Output the (X, Y) coordinate of the center of the cell containing the given text.  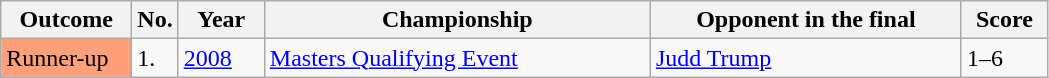
Score (1004, 20)
1–6 (1004, 58)
Judd Trump (806, 58)
Opponent in the final (806, 20)
Outcome (66, 20)
Runner-up (66, 58)
No. (155, 20)
Year (221, 20)
2008 (221, 58)
Masters Qualifying Event (457, 58)
Championship (457, 20)
1. (155, 58)
